Pinpoint the cell where the given text exists, returning its [x, y] midpoint coordinate. 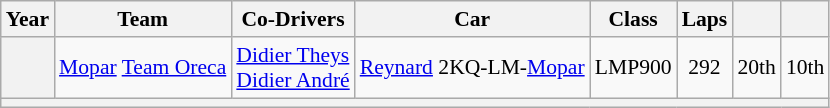
Laps [705, 19]
292 [705, 68]
Reynard 2KQ-LM-Mopar [472, 68]
Mopar Team Oreca [142, 68]
20th [756, 68]
LMP900 [634, 68]
Team [142, 19]
Car [472, 19]
Year [28, 19]
10th [806, 68]
Didier Theys Didier André [292, 68]
Co-Drivers [292, 19]
Class [634, 19]
